Detect which cell encompasses the target text, then output its [x, y] center coordinate. 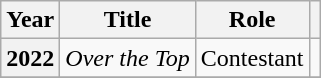
Over the Top [128, 58]
Year [30, 20]
Title [128, 20]
2022 [30, 58]
Contestant [252, 58]
Role [252, 20]
